Return (x, y) of the center of cell containing provided text 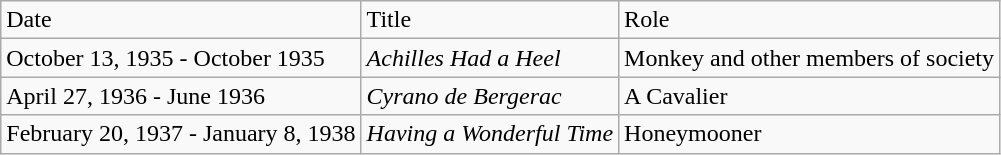
Monkey and other members of society (810, 58)
Date (181, 20)
A Cavalier (810, 96)
Cyrano de Bergerac (490, 96)
Honeymooner (810, 134)
February 20, 1937 - January 8, 1938 (181, 134)
Achilles Had a Heel (490, 58)
Having a Wonderful Time (490, 134)
October 13, 1935 - October 1935 (181, 58)
Role (810, 20)
April 27, 1936 - June 1936 (181, 96)
Title (490, 20)
